Scan for the cell matching the given text and deliver its (x, y) coordinate at center. 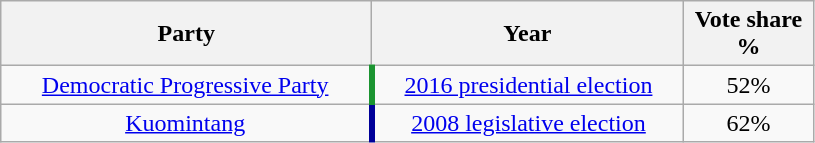
Kuomintang (186, 123)
62% (748, 123)
Year (528, 34)
2016 presidential election (528, 85)
Vote share % (748, 34)
Democratic Progressive Party (186, 85)
Party (186, 34)
52% (748, 85)
2008 legislative election (528, 123)
